For the text-containing cell, return its midpoint in [x, y] coordinate format. 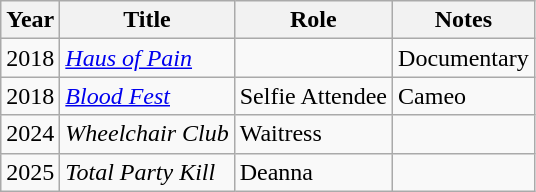
Cameo [464, 96]
Haus of Pain [147, 58]
Notes [464, 20]
2024 [30, 134]
2025 [30, 172]
Deanna [313, 172]
Waitress [313, 134]
Total Party Kill [147, 172]
Selfie Attendee [313, 96]
Year [30, 20]
Documentary [464, 58]
Role [313, 20]
Wheelchair Club [147, 134]
Blood Fest [147, 96]
Title [147, 20]
